Capture the cell that displays the provided text and extract its (x, y) central coordinate. 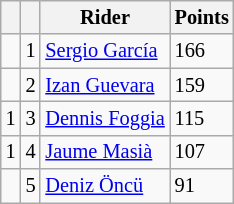
166 (202, 51)
5 (31, 186)
2 (31, 85)
3 (31, 118)
107 (202, 152)
Rider (104, 17)
159 (202, 85)
91 (202, 186)
4 (31, 152)
Sergio García (104, 51)
Dennis Foggia (104, 118)
115 (202, 118)
Jaume Masià (104, 152)
Deniz Öncü (104, 186)
Izan Guevara (104, 85)
Points (202, 17)
